Find where the given text appears and provide that cell's center as [X, Y] coordinate. 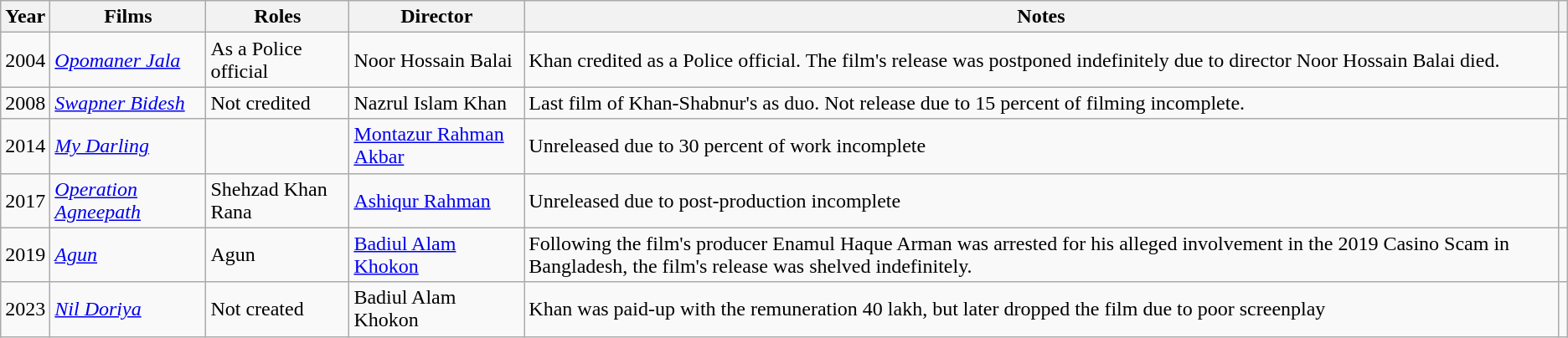
Roles [278, 17]
Noor Hossain Balai [437, 60]
Notes [1041, 17]
Khan credited as a Police official. The film's release was postponed indefinitely due to director Noor Hossain Balai died. [1041, 60]
2014 [25, 146]
2023 [25, 310]
Opomaner Jala [128, 60]
Nil Doriya [128, 310]
Director [437, 17]
Not credited [278, 103]
Nazrul Islam Khan [437, 103]
Last film of Khan-Shabnur's as duo. Not release due to 15 percent of filming incomplete. [1041, 103]
2019 [25, 254]
Swapner Bidesh [128, 103]
2004 [25, 60]
2008 [25, 103]
2017 [25, 201]
Unreleased due to 30 percent of work incomplete [1041, 146]
Ashiqur Rahman [437, 201]
Unreleased due to post-production incomplete [1041, 201]
My Darling [128, 146]
Khan was paid-up with the remuneration 40 lakh, but later dropped the film due to poor screenplay [1041, 310]
Operation Agneepath [128, 201]
Not created [278, 310]
Shehzad Khan Rana [278, 201]
As a Police official [278, 60]
Montazur Rahman Akbar [437, 146]
Year [25, 17]
Films [128, 17]
